Return the (x, y) coordinate for the center point of the cell that contains the specified text.  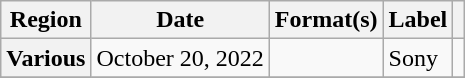
Format(s) (326, 20)
October 20, 2022 (180, 58)
Region (46, 20)
Label (418, 20)
Sony (418, 58)
Various (46, 58)
Date (180, 20)
